Extract the [x, y] coordinate from the center of the cell holding the provided text.  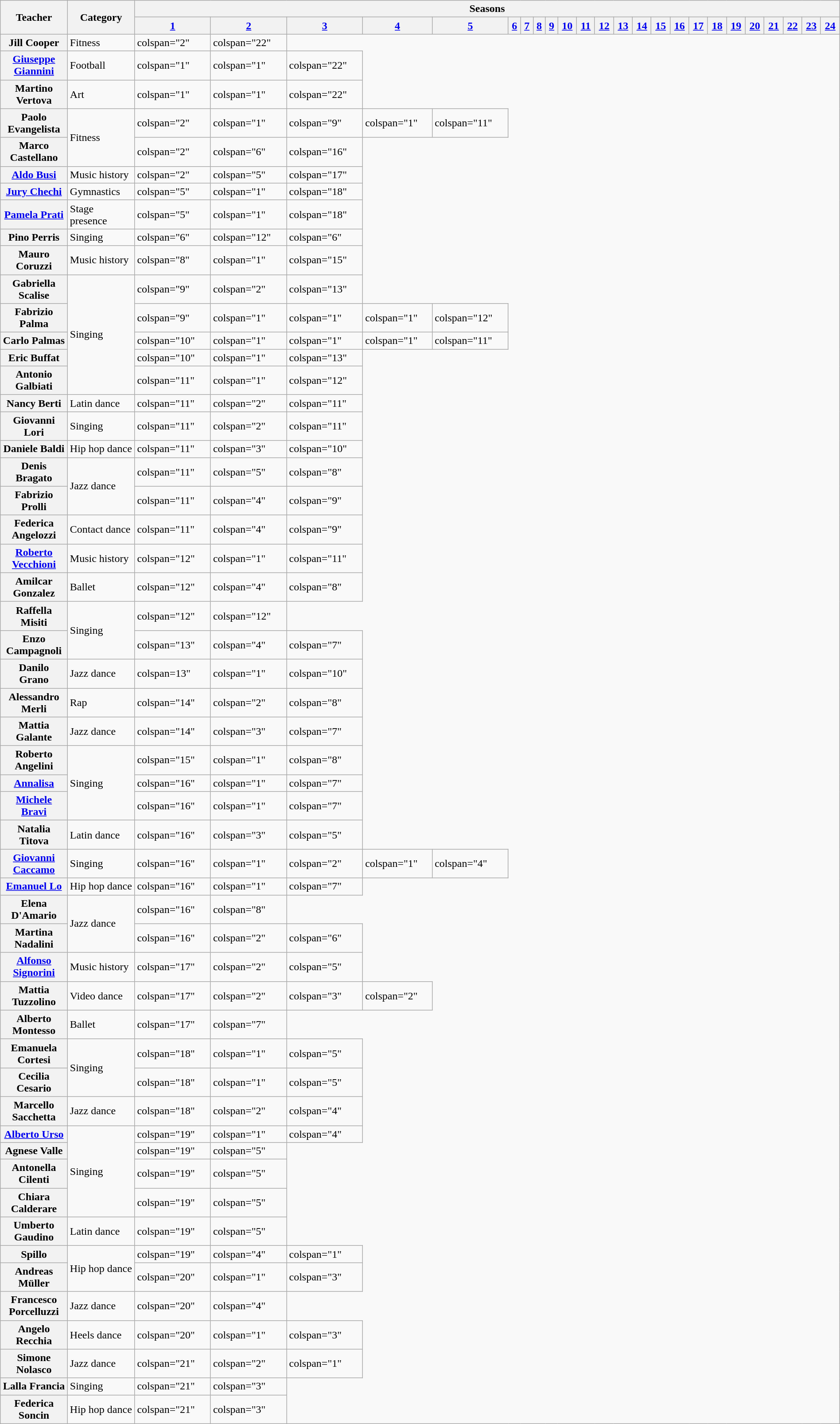
9 [552, 26]
Art [101, 94]
Natalia Titova [34, 835]
Martino Vertova [34, 94]
Giovanni Caccamo [34, 863]
Spillo [34, 1254]
Alfonso Signorini [34, 967]
Federica Soncin [34, 1409]
Pino Perris [34, 237]
Carlo Palmas [34, 341]
Francesco Porcelluzzi [34, 1306]
Antonella Cilenti [34, 1174]
Fabrizio Prolli [34, 501]
15 [661, 26]
Mattia Tuzzolino [34, 995]
Pamela Prati [34, 215]
Gymnastics [101, 191]
Michele Bravi [34, 806]
Elena D'Amario [34, 909]
3 [325, 26]
Alberto Montesso [34, 1025]
Antonio Galbiati [34, 380]
Jill Cooper [34, 43]
Cecilia Cesario [34, 1082]
Roberto Angelini [34, 761]
8 [539, 26]
2 [249, 26]
Martina Nadalini [34, 938]
4 [398, 26]
1 [173, 26]
18 [717, 26]
Giovanni Lori [34, 426]
colspan=13" [173, 674]
24 [830, 26]
Nancy Berti [34, 403]
Football [101, 66]
Chiara Calderare [34, 1203]
12 [604, 26]
Contact dance [101, 529]
6 [514, 26]
Raffella Misiti [34, 616]
Mattia Galante [34, 731]
Angelo Recchia [34, 1335]
22 [792, 26]
Gabriella Scalise [34, 289]
Rap [101, 702]
Category [101, 17]
Alberto Urso [34, 1134]
Paolo Evangelista [34, 123]
Emanuel Lo [34, 886]
Aldo Busi [34, 175]
Teacher [34, 17]
Umberto Gaudino [34, 1231]
11 [586, 26]
14 [642, 26]
Annalisa [34, 783]
21 [774, 26]
Emanuela Cortesi [34, 1053]
13 [623, 26]
10 [567, 26]
Lalla Francia [34, 1386]
Simone Nolasco [34, 1363]
19 [736, 26]
Eric Buffat [34, 358]
Video dance [101, 995]
Daniele Baldi [34, 449]
Roberto Vecchioni [34, 558]
23 [811, 26]
5 [471, 26]
Heels dance [101, 1335]
Amilcar Gonzalez [34, 587]
Marco Castellano [34, 152]
Andreas Müller [34, 1277]
Alessandro Merli [34, 702]
Enzo Campagnoli [34, 644]
16 [679, 26]
Jury Chechi [34, 191]
20 [754, 26]
Agnese Valle [34, 1151]
Danilo Grano [34, 674]
Marcello Sacchetta [34, 1111]
17 [698, 26]
Seasons [487, 9]
Fabrizio Palma [34, 318]
Stage presence [101, 215]
Federica Angelozzi [34, 529]
7 [527, 26]
Mauro Coruzzi [34, 260]
Denis Bragato [34, 472]
Giuseppe Giannini [34, 66]
